Determine the (X, Y) coordinate at the center of the cell enclosing the given text.  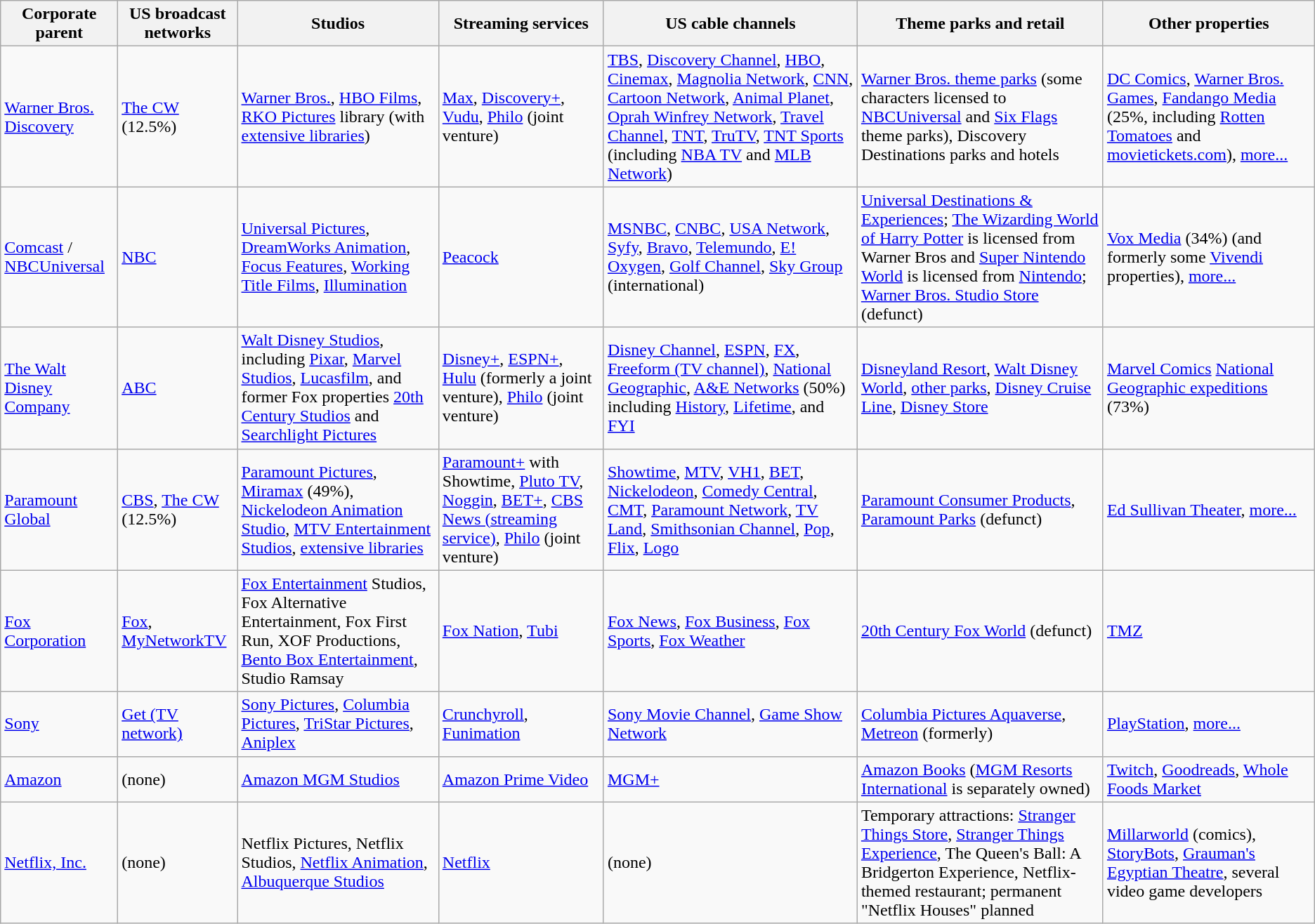
Other properties (1208, 24)
Paramount+ with Showtime, Pluto TV, Noggin, BET+, CBS News (streaming service), Philo (joint venture) (521, 510)
MGM+ (731, 779)
Disney+, ESPN+, Hulu (formerly a joint venture), Philo (joint venture) (521, 388)
Crunchyroll, Funimation (521, 724)
PlayStation, more... (1208, 724)
Netflix Pictures, Netflix Studios, Netflix Animation, Albuquerque Studios (338, 862)
Netflix (521, 862)
Amazon Prime Video (521, 779)
Warner Bros., HBO Films, RKO Pictures library (with extensive libraries) (338, 117)
Ed Sullivan Theater, more... (1208, 510)
Sony (59, 724)
Disney Channel, ESPN, FX, Freeform (TV channel), National Geographic, A&E Networks (50%) including History, Lifetime, and FYI (731, 388)
Vox Media (34%) (and formerly some Vivendi properties), more... (1208, 257)
Sony Pictures, Columbia Pictures, TriStar Pictures, Aniplex (338, 724)
Peacock (521, 257)
DC Comics, Warner Bros. Games, Fandango Media (25%, including Rotten Tomatoes and movietickets.com), more... (1208, 117)
Fox, MyNetworkTV (178, 631)
Millarworld (comics), StoryBots, Grauman's Egyptian Theatre, several video game developers (1208, 862)
Paramount Pictures, Miramax (49%), Nickelodeon Animation Studio, MTV Entertainment Studios, extensive libraries (338, 510)
Corporate parent (59, 24)
Comcast / NBCUniversal (59, 257)
Theme parks and retail (980, 24)
US cable channels (731, 24)
Streaming services (521, 24)
Columbia Pictures Aquaverse, Metreon (formerly) (980, 724)
Marvel Comics National Geographic expeditions (73%) (1208, 388)
Amazon MGM Studios (338, 779)
NBC (178, 257)
US broadcast networks (178, 24)
ABC (178, 388)
Twitch, Goodreads, Whole Foods Market (1208, 779)
Showtime, MTV, VH1, BET, Nickelodeon, Comedy Central, CMT, Paramount Network, TV Land, Smithsonian Channel, Pop, Flix, Logo (731, 510)
Studios (338, 24)
Amazon (59, 779)
CBS, The CW (12.5%) (178, 510)
Paramount Global (59, 510)
Paramount Consumer Products, Paramount Parks (defunct) (980, 510)
Sony Movie Channel, Game Show Network (731, 724)
Disneyland Resort, Walt Disney World, other parks, Disney Cruise Line, Disney Store (980, 388)
The CW (12.5%) (178, 117)
MSNBC, CNBC, USA Network, Syfy, Bravo, Telemundo, E! Oxygen, Golf Channel, Sky Group (international) (731, 257)
Fox Corporation (59, 631)
20th Century Fox World (defunct) (980, 631)
Get (TV network) (178, 724)
Universal Pictures, DreamWorks Animation, Focus Features, Working Title Films, Illumination (338, 257)
Fox Entertainment Studios, Fox Alternative Entertainment, Fox First Run, XOF Productions, Bento Box Entertainment, Studio Ramsay (338, 631)
TMZ (1208, 631)
Warner Bros. theme parks (some characters licensed to NBCUniversal and Six Flags theme parks), Discovery Destinations parks and hotels (980, 117)
Fox Nation, Tubi (521, 631)
Amazon Books (MGM Resorts International is separately owned) (980, 779)
The Walt Disney Company (59, 388)
Fox News, Fox Business, Fox Sports, Fox Weather (731, 631)
Warner Bros. Discovery (59, 117)
Max, Discovery+, Vudu, Philo (joint venture) (521, 117)
Walt Disney Studios, including Pixar, Marvel Studios, Lucasfilm, and former Fox properties 20th Century Studios and Searchlight Pictures (338, 388)
Netflix, Inc. (59, 862)
